Extract the (x, y) coordinate from the center of the cell holding the provided text.  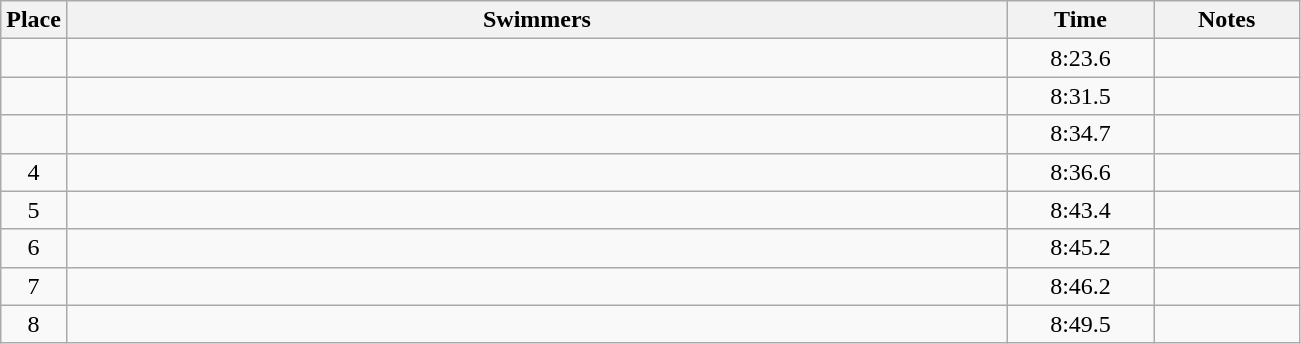
8:45.2 (1081, 248)
Place (34, 20)
8:34.7 (1081, 134)
Notes (1227, 20)
8:46.2 (1081, 286)
8:31.5 (1081, 96)
8:49.5 (1081, 324)
Swimmers (536, 20)
5 (34, 210)
8 (34, 324)
Time (1081, 20)
8:23.6 (1081, 58)
4 (34, 172)
6 (34, 248)
8:43.4 (1081, 210)
7 (34, 286)
8:36.6 (1081, 172)
